Identify which cell holds the provided text, then report its (x, y) central coordinate. 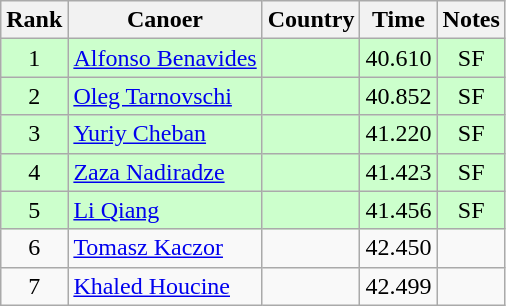
Country (311, 20)
41.456 (398, 210)
Oleg Tarnovschi (165, 96)
Rank (34, 20)
40.852 (398, 96)
6 (34, 248)
Notes (471, 20)
2 (34, 96)
40.610 (398, 58)
1 (34, 58)
Tomasz Kaczor (165, 248)
41.423 (398, 172)
Time (398, 20)
Canoer (165, 20)
4 (34, 172)
7 (34, 286)
Alfonso Benavides (165, 58)
Khaled Houcine (165, 286)
3 (34, 134)
5 (34, 210)
Zaza Nadiradze (165, 172)
Yuriy Cheban (165, 134)
Li Qiang (165, 210)
41.220 (398, 134)
42.499 (398, 286)
42.450 (398, 248)
